Extract the [x, y] coordinate from the center of the cell holding the provided text.  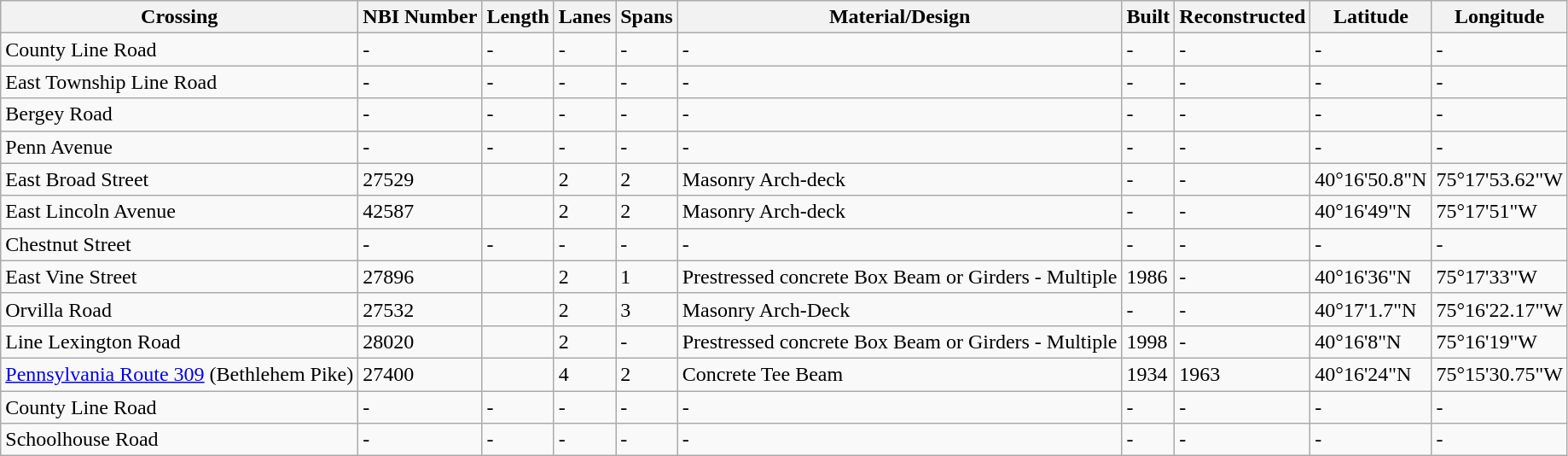
40°16'36"N [1371, 277]
1934 [1148, 374]
East Broad Street [179, 179]
Schoolhouse Road [179, 440]
Latitude [1371, 17]
Material/Design [899, 17]
4 [584, 374]
27532 [420, 309]
1 [647, 277]
Lanes [584, 17]
East Township Line Road [179, 82]
Bergey Road [179, 114]
42587 [420, 212]
NBI Number [420, 17]
Spans [647, 17]
75°17'51"W [1500, 212]
Penn Avenue [179, 147]
27896 [420, 277]
3 [647, 309]
40°16'49"N [1371, 212]
28020 [420, 342]
75°17'53.62"W [1500, 179]
40°17'1.7"N [1371, 309]
Concrete Tee Beam [899, 374]
Longitude [1500, 17]
Line Lexington Road [179, 342]
27400 [420, 374]
Built [1148, 17]
40°16'8"N [1371, 342]
Pennsylvania Route 309 (Bethlehem Pike) [179, 374]
1986 [1148, 277]
75°16'22.17"W [1500, 309]
75°15'30.75"W [1500, 374]
East Vine Street [179, 277]
75°16'19"W [1500, 342]
40°16'24"N [1371, 374]
1998 [1148, 342]
75°17'33"W [1500, 277]
1963 [1242, 374]
Chestnut Street [179, 244]
Orvilla Road [179, 309]
27529 [420, 179]
40°16'50.8"N [1371, 179]
Length [518, 17]
Masonry Arch-Deck [899, 309]
East Lincoln Avenue [179, 212]
Reconstructed [1242, 17]
Crossing [179, 17]
